For the text-containing cell, return its midpoint in [X, Y] coordinate format. 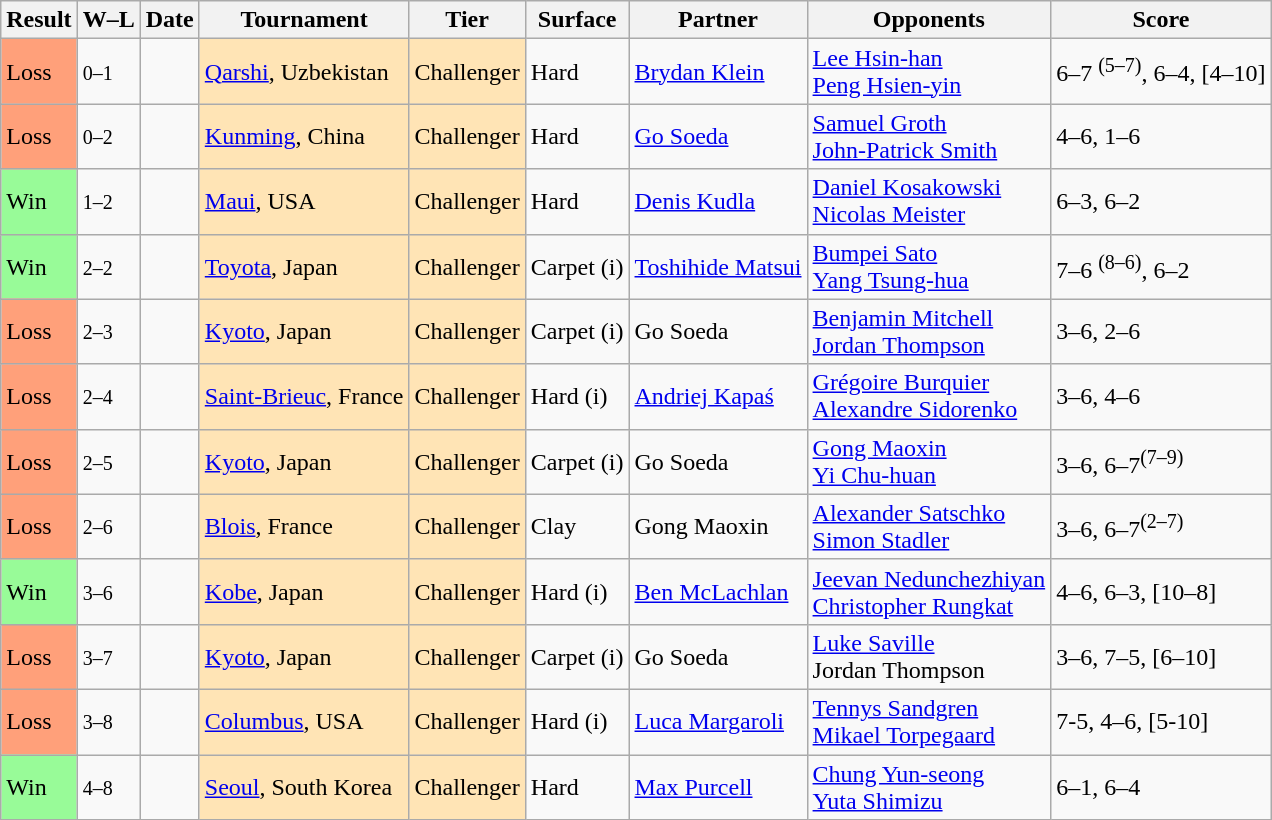
Ben McLachlan [718, 592]
0–2 [108, 136]
2–6 [108, 526]
Score [1161, 20]
Kobe, Japan [304, 592]
3–6, 6–7(7–9) [1161, 462]
6–7 (5–7), 6–4, [4–10] [1161, 72]
3–6, 6–7(2–7) [1161, 526]
Gong Maoxin Yi Chu-huan [929, 462]
Bumpei Sato Yang Tsung-hua [929, 266]
Jeevan Nedunchezhiyan Christopher Rungkat [929, 592]
Toyota, Japan [304, 266]
Daniel Kosakowski Nicolas Meister [929, 202]
3–6, 2–6 [1161, 332]
Clay [577, 526]
Surface [577, 20]
Tennys Sandgren Mikael Torpegaard [929, 722]
Max Purcell [718, 786]
7–6 (8–6), 6–2 [1161, 266]
Brydan Klein [718, 72]
6–3, 6–2 [1161, 202]
Tournament [304, 20]
2–2 [108, 266]
3–6 [108, 592]
Luca Margaroli [718, 722]
Opponents [929, 20]
1–2 [108, 202]
3–8 [108, 722]
3–6, 7–5, [6–10] [1161, 656]
Samuel Groth John-Patrick Smith [929, 136]
Chung Yun-seong Yuta Shimizu [929, 786]
Luke Saville Jordan Thompson [929, 656]
Columbus, USA [304, 722]
Seoul, South Korea [304, 786]
Qarshi, Uzbekistan [304, 72]
Result [39, 20]
Gong Maoxin [718, 526]
6–1, 6–4 [1161, 786]
2–5 [108, 462]
Blois, France [304, 526]
Date [170, 20]
Tier [467, 20]
2–3 [108, 332]
4–6, 1–6 [1161, 136]
Alexander Satschko Simon Stadler [929, 526]
0–1 [108, 72]
Denis Kudla [718, 202]
Saint-Brieuc, France [304, 396]
4–6, 6–3, [10–8] [1161, 592]
Maui, USA [304, 202]
2–4 [108, 396]
Kunming, China [304, 136]
Lee Hsin-han Peng Hsien-yin [929, 72]
W–L [108, 20]
4–8 [108, 786]
Toshihide Matsui [718, 266]
Andriej Kapaś [718, 396]
7-5, 4–6, [5-10] [1161, 722]
3–6, 4–6 [1161, 396]
Benjamin Mitchell Jordan Thompson [929, 332]
3–7 [108, 656]
Grégoire Burquier Alexandre Sidorenko [929, 396]
Partner [718, 20]
